Determine the [x, y] coordinate at the center of the cell enclosing the given text.  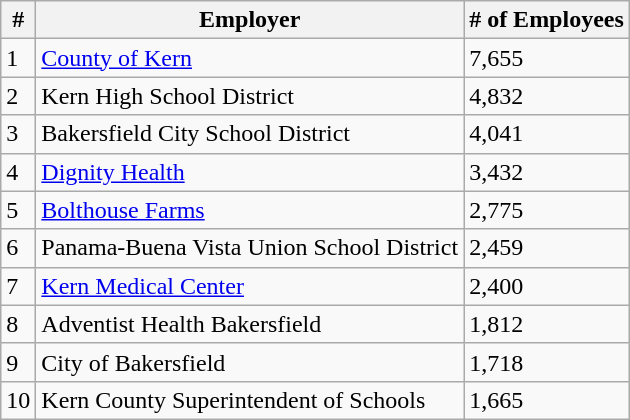
1,718 [547, 362]
3,432 [547, 172]
Adventist Health Bakersfield [250, 324]
4,832 [547, 96]
1 [18, 58]
2,775 [547, 210]
7 [18, 286]
Bakersfield City School District [250, 134]
8 [18, 324]
6 [18, 248]
# of Employees [547, 20]
7,655 [547, 58]
10 [18, 400]
2 [18, 96]
4,041 [547, 134]
1,665 [547, 400]
Kern High School District [250, 96]
1,812 [547, 324]
Kern Medical Center [250, 286]
9 [18, 362]
County of Kern [250, 58]
Employer [250, 20]
Dignity Health [250, 172]
4 [18, 172]
City of Bakersfield [250, 362]
Panama-Buena Vista Union School District [250, 248]
# [18, 20]
5 [18, 210]
2,459 [547, 248]
3 [18, 134]
Bolthouse Farms [250, 210]
2,400 [547, 286]
Kern County Superintendent of Schools [250, 400]
